Identify which cell holds the provided text, then report its [x, y] central coordinate. 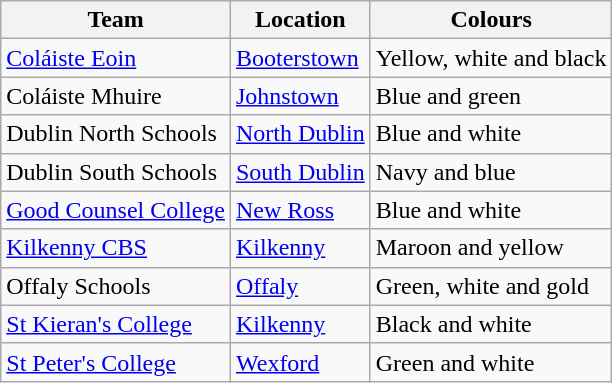
St Peter's College [116, 362]
St Kieran's College [116, 324]
Offaly [300, 286]
Coláiste Mhuire [116, 96]
Navy and blue [491, 172]
Booterstown [300, 58]
Johnstown [300, 96]
Black and white [491, 324]
Yellow, white and black [491, 58]
Dublin North Schools [116, 134]
Team [116, 20]
Blue and green [491, 96]
Dublin South Schools [116, 172]
Maroon and yellow [491, 248]
Offaly Schools [116, 286]
Wexford [300, 362]
North Dublin [300, 134]
Green, white and gold [491, 286]
Coláiste Eoin [116, 58]
South Dublin [300, 172]
Kilkenny CBS [116, 248]
Green and white [491, 362]
New Ross [300, 210]
Location [300, 20]
Good Counsel College [116, 210]
Colours [491, 20]
